Detect which cell encompasses the target text, then output its (x, y) center coordinate. 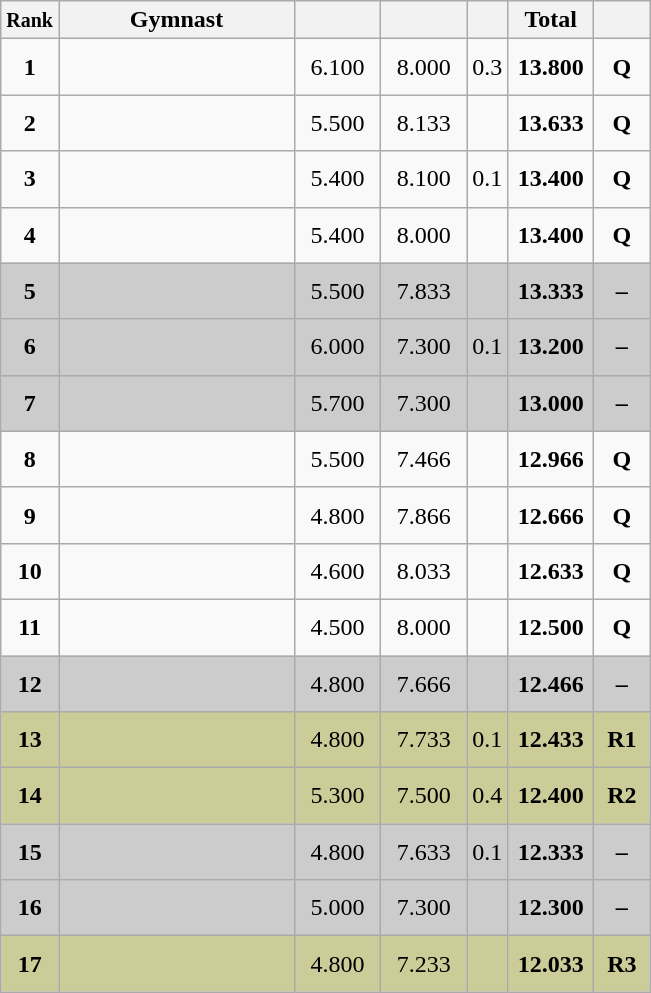
7.233 (424, 964)
8 (30, 459)
0.4 (488, 796)
12.033 (551, 964)
Rank (30, 20)
5.700 (338, 403)
5.300 (338, 796)
13.800 (551, 67)
6.100 (338, 67)
4.600 (338, 571)
3 (30, 179)
13.333 (551, 291)
13.000 (551, 403)
12.300 (551, 908)
15 (30, 852)
13.200 (551, 347)
8.100 (424, 179)
17 (30, 964)
6.000 (338, 347)
16 (30, 908)
4.500 (338, 627)
12.966 (551, 459)
12.500 (551, 627)
7.633 (424, 852)
5 (30, 291)
Total (551, 20)
0.3 (488, 67)
14 (30, 796)
13 (30, 740)
8.133 (424, 123)
7.666 (424, 684)
7 (30, 403)
7.733 (424, 740)
8.033 (424, 571)
7.833 (424, 291)
7.500 (424, 796)
10 (30, 571)
R3 (622, 964)
12.400 (551, 796)
12.333 (551, 852)
4 (30, 235)
12 (30, 684)
12.666 (551, 515)
7.866 (424, 515)
R1 (622, 740)
12.433 (551, 740)
R2 (622, 796)
5.000 (338, 908)
1 (30, 67)
11 (30, 627)
6 (30, 347)
12.466 (551, 684)
12.633 (551, 571)
7.466 (424, 459)
13.633 (551, 123)
2 (30, 123)
9 (30, 515)
Gymnast (176, 20)
